Pinpoint the cell where the given text exists, returning its [X, Y] midpoint coordinate. 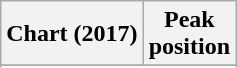
Chart (2017) [72, 34]
Peakposition [189, 34]
